Identify which cell holds the provided text, then report its [X, Y] central coordinate. 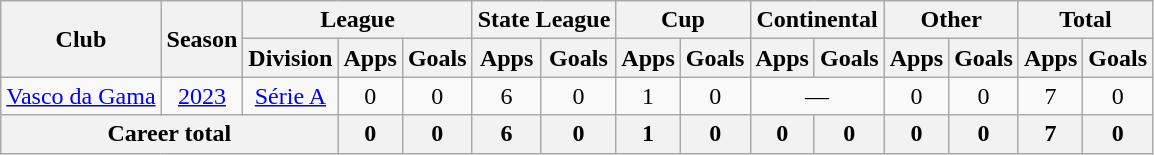
State League [544, 20]
Career total [170, 134]
League [358, 20]
Série A [290, 96]
Season [202, 39]
— [817, 96]
2023 [202, 96]
Vasco da Gama [81, 96]
Club [81, 39]
Continental [817, 20]
Division [290, 58]
Cup [683, 20]
Total [1085, 20]
Other [951, 20]
